Capture the cell that displays the provided text and extract its [x, y] central coordinate. 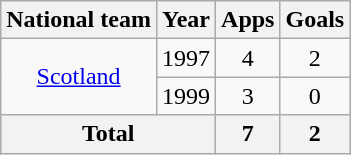
4 [248, 58]
0 [315, 96]
1999 [186, 96]
Goals [315, 20]
3 [248, 96]
Year [186, 20]
Apps [248, 20]
7 [248, 134]
Scotland [79, 77]
1997 [186, 58]
National team [79, 20]
Total [108, 134]
